Return the [x, y] coordinate for the center point of the cell that contains the specified text.  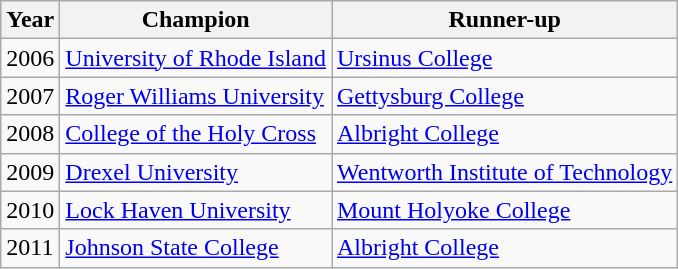
Drexel University [196, 172]
2009 [30, 172]
Johnson State College [196, 248]
University of Rhode Island [196, 58]
2010 [30, 210]
Year [30, 20]
Lock Haven University [196, 210]
2011 [30, 248]
Mount Holyoke College [505, 210]
Champion [196, 20]
Gettysburg College [505, 96]
Wentworth Institute of Technology [505, 172]
2008 [30, 134]
Roger Williams University [196, 96]
College of the Holy Cross [196, 134]
2006 [30, 58]
Ursinus College [505, 58]
2007 [30, 96]
Runner-up [505, 20]
